Scan for the cell matching the given text and deliver its (X, Y) coordinate at center. 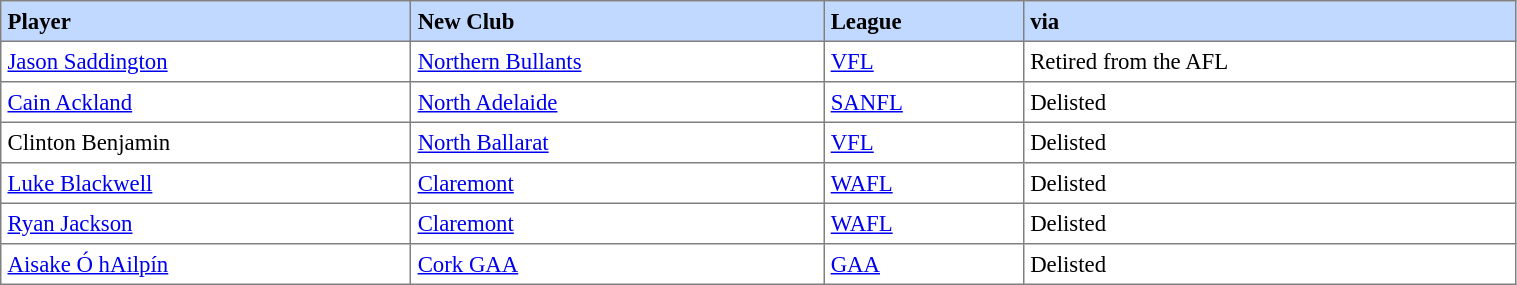
Player (206, 21)
Aisake Ó hAilpín (206, 264)
Cork GAA (618, 264)
Northern Bullants (618, 61)
North Ballarat (618, 142)
New Club (618, 21)
GAA (924, 264)
Ryan Jackson (206, 223)
Retired from the AFL (1270, 61)
SANFL (924, 102)
North Adelaide (618, 102)
Clinton Benjamin (206, 142)
League (924, 21)
Luke Blackwell (206, 183)
via (1270, 21)
Jason Saddington (206, 61)
Cain Ackland (206, 102)
